Pinpoint the cell where the given text exists, returning its [x, y] midpoint coordinate. 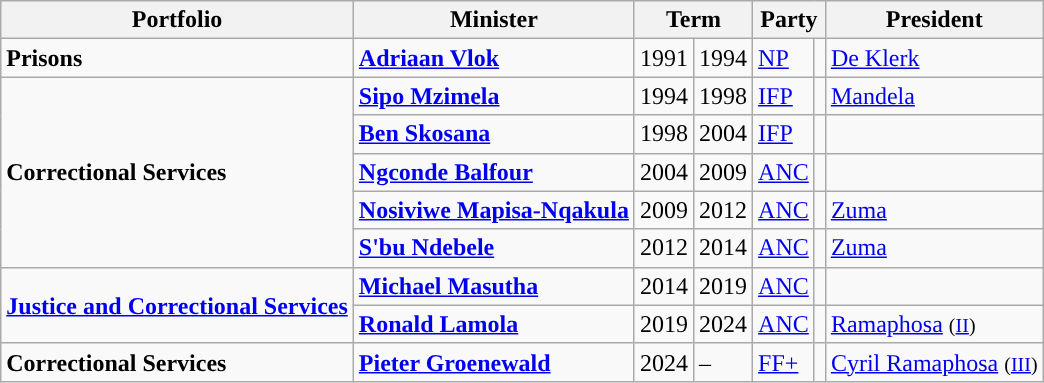
Term [693, 20]
Party [790, 20]
Sipo Mzimela [494, 96]
Ronald Lamola [494, 324]
1991 [664, 58]
Cyril Ramaphosa (III) [934, 362]
Ben Skosana [494, 134]
Minister [494, 20]
– [722, 362]
Ngconde Balfour [494, 172]
S'bu Ndebele [494, 248]
Pieter Groenewald [494, 362]
Nosiviwe Mapisa-Nqakula [494, 210]
Adriaan Vlok [494, 58]
Michael Masutha [494, 286]
NP [784, 58]
Mandela [934, 96]
FF+ [784, 362]
Portfolio [178, 20]
Justice and Correctional Services [178, 305]
De Klerk [934, 58]
Ramaphosa (II) [934, 324]
Prisons [178, 58]
President [934, 20]
